Capture the cell that displays the provided text and extract its [x, y] central coordinate. 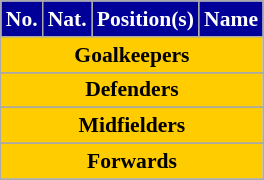
Goalkeepers [132, 55]
Position(s) [146, 19]
Name [231, 19]
Forwards [132, 162]
Defenders [132, 90]
Nat. [68, 19]
No. [22, 19]
Midfielders [132, 126]
